From the cell containing the given text, extract its center point as (x, y) coordinate. 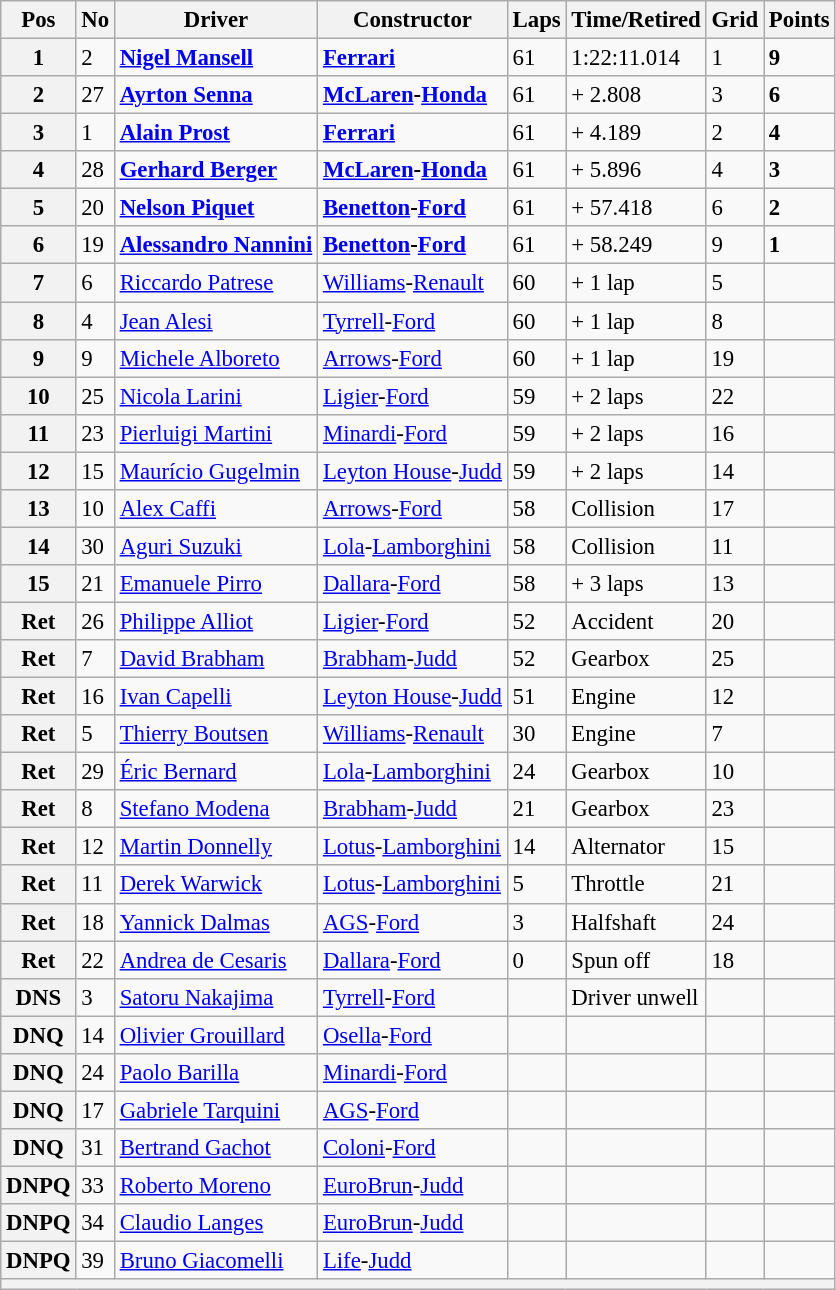
Points (800, 20)
Derek Warwick (216, 885)
Riccardo Patrese (216, 283)
Life-Judd (413, 1261)
+ 3 laps (636, 584)
+ 2.808 (636, 95)
31 (95, 1148)
Andrea de Cesaris (216, 960)
+ 4.189 (636, 133)
Emanuele Pirro (216, 584)
Grid (734, 20)
1:22:11.014 (636, 58)
Bruno Giacomelli (216, 1261)
Alessandro Nannini (216, 245)
Coloni-Ford (413, 1148)
34 (95, 1223)
Roberto Moreno (216, 1185)
Jean Alesi (216, 321)
Constructor (413, 20)
+ 5.896 (636, 170)
Maurício Gugelmin (216, 471)
Alex Caffi (216, 509)
Nelson Piquet (216, 208)
Alternator (636, 847)
Pierluigi Martini (216, 433)
33 (95, 1185)
29 (95, 772)
Philippe Alliot (216, 621)
Spun off (636, 960)
Gabriele Tarquini (216, 1110)
Accident (636, 621)
Éric Bernard (216, 772)
Throttle (636, 885)
Stefano Modena (216, 809)
Pos (38, 20)
Driver (216, 20)
Aguri Suzuki (216, 546)
Time/Retired (636, 20)
Gerhard Berger (216, 170)
Martin Donnelly (216, 847)
DNS (38, 997)
David Brabham (216, 659)
Olivier Grouillard (216, 1035)
Claudio Langes (216, 1223)
Nigel Mansell (216, 58)
Michele Alboreto (216, 358)
Laps (536, 20)
Bertrand Gachot (216, 1148)
Nicola Larini (216, 396)
51 (536, 697)
Paolo Barilla (216, 1073)
Yannick Dalmas (216, 922)
Alain Prost (216, 133)
28 (95, 170)
0 (536, 960)
Thierry Boutsen (216, 734)
39 (95, 1261)
Satoru Nakajima (216, 997)
27 (95, 95)
Osella-Ford (413, 1035)
No (95, 20)
+ 57.418 (636, 208)
+ 58.249 (636, 245)
Ivan Capelli (216, 697)
Halfshaft (636, 922)
Ayrton Senna (216, 95)
Driver unwell (636, 997)
26 (95, 621)
